Return (x, y) of the center of cell containing provided text 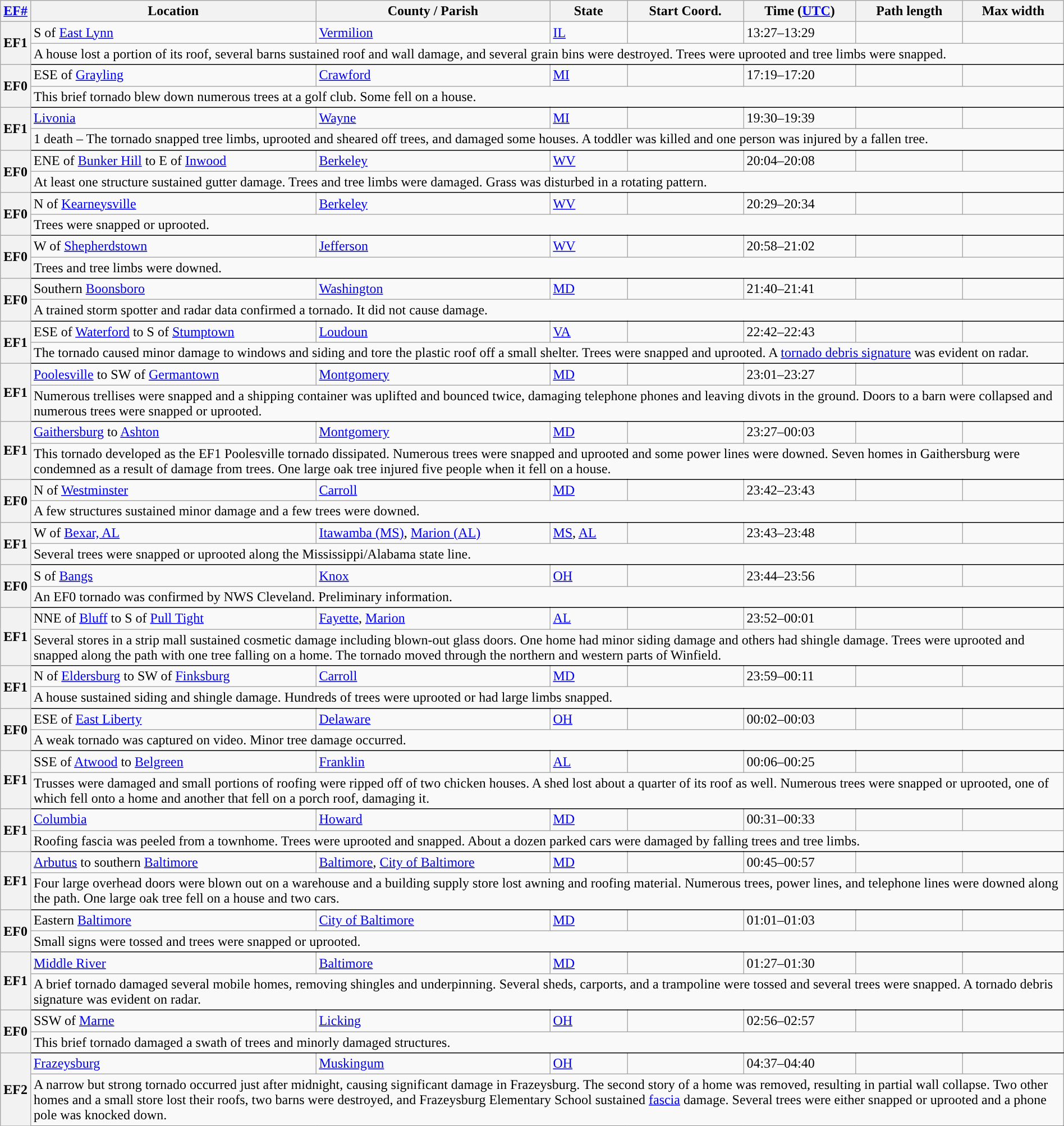
Itawamba (MS), Marion (AL) (433, 533)
IL (589, 33)
00:31–00:33 (800, 820)
Howard (433, 820)
Muskingum (433, 1064)
State (589, 11)
Columbia (173, 820)
SSE of Atwood to Belgreen (173, 762)
Jefferson (433, 246)
00:02–00:03 (800, 719)
S of Bangs (173, 575)
Southern Boonsboro (173, 289)
Small signs were tossed and trees were snapped or uprooted. (547, 941)
N of Westminster (173, 490)
Crawford (433, 75)
EF2 (16, 1090)
Knox (433, 575)
Trees and tree limbs were downed. (547, 268)
A house sustained siding and shingle damage. Hundreds of trees were uprooted or had large limbs snapped. (547, 698)
Franklin (433, 762)
NNE of Bluff to S of Pull Tight (173, 618)
Washington (433, 289)
A few structures sustained minor damage and a few trees were downed. (547, 511)
Loudoun (433, 332)
Eastern Baltimore (173, 920)
At least one structure sustained gutter damage. Trees and tree limbs were damaged. Grass was disturbed in a rotating pattern. (547, 182)
MS, AL (589, 533)
22:42–22:43 (800, 332)
This brief tornado blew down numerous trees at a golf club. Some fell on a house. (547, 97)
02:56–02:57 (800, 1020)
VA (589, 332)
Livonia (173, 118)
01:27–01:30 (800, 963)
Roofing fascia was peeled from a townhome. Trees were uprooted and snapped. About a dozen parked cars were damaged by falling trees and tree limbs. (547, 841)
23:42–23:43 (800, 490)
23:01–23:27 (800, 374)
ESE of Grayling (173, 75)
Fayette, Marion (433, 618)
20:04–20:08 (800, 161)
20:29–20:34 (800, 203)
Trees were snapped or uprooted. (547, 225)
Delaware (433, 719)
Wayne (433, 118)
04:37–04:40 (800, 1064)
S of East Lynn (173, 33)
Location (173, 11)
Baltimore, City of Baltimore (433, 862)
Path length (909, 11)
23:27–00:03 (800, 432)
21:40–21:41 (800, 289)
County / Parish (433, 11)
W of Shepherdstown (173, 246)
A trained storm spotter and radar data confirmed a tornado. It did not cause damage. (547, 310)
Time (UTC) (800, 11)
N of Eldersburg to SW of Finksburg (173, 676)
W of Bexar, AL (173, 533)
13:27–13:29 (800, 33)
ESE of Waterford to S of Stumptown (173, 332)
20:58–21:02 (800, 246)
Several trees were snapped or uprooted along the Mississippi/Alabama state line. (547, 554)
Gaithersburg to Ashton (173, 432)
City of Baltimore (433, 920)
Arbutus to southern Baltimore (173, 862)
This brief tornado damaged a swath of trees and minorly damaged structures. (547, 1042)
ESE of East Liberty (173, 719)
00:06–00:25 (800, 762)
ENE of Bunker Hill to E of Inwood (173, 161)
A weak tornado was captured on video. Minor tree damage occurred. (547, 740)
EF# (16, 11)
Frazeysburg (173, 1064)
17:19–17:20 (800, 75)
Middle River (173, 963)
Baltimore (433, 963)
Max width (1013, 11)
23:44–23:56 (800, 575)
Licking (433, 1020)
SSW of Marne (173, 1020)
23:52–00:01 (800, 618)
23:59–00:11 (800, 676)
01:01–01:03 (800, 920)
19:30–19:39 (800, 118)
00:45–00:57 (800, 862)
Vermilion (433, 33)
An EF0 tornado was confirmed by NWS Cleveland. Preliminary information. (547, 597)
23:43–23:48 (800, 533)
Poolesville to SW of Germantown (173, 374)
N of Kearneysville (173, 203)
Start Coord. (686, 11)
